Detect which cell encompasses the target text, then output its (x, y) center coordinate. 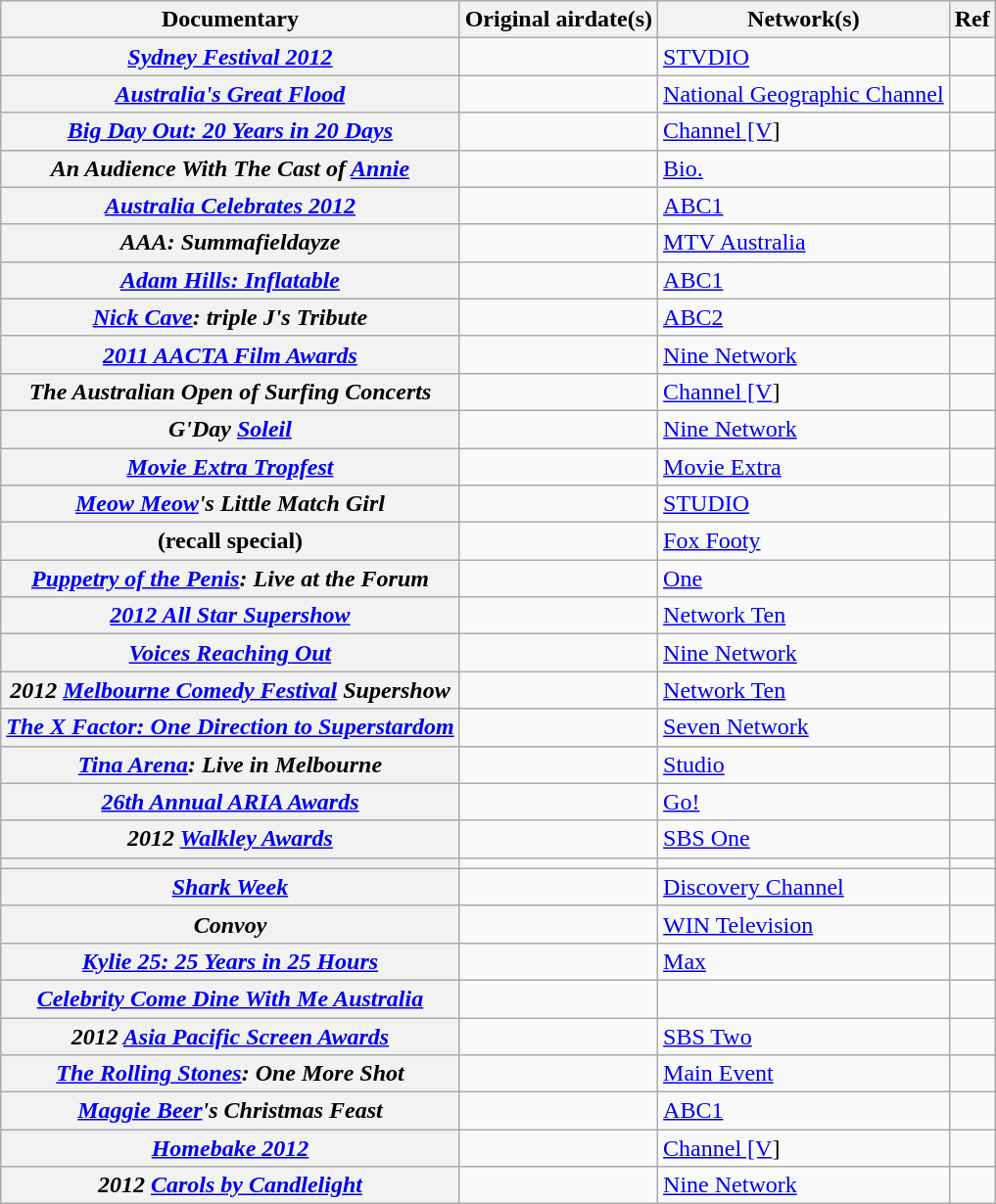
MTV Australia (804, 243)
Discovery Channel (804, 887)
Sydney Festival 2012 (230, 57)
Voices Reaching Out (230, 653)
Studio (804, 764)
National Geographic Channel (804, 94)
ABC2 (804, 317)
SBS Two (804, 1037)
Celebrity Come Dine With Me Australia (230, 998)
Australia Celebrates 2012 (230, 206)
Network(s) (804, 20)
2012 Asia Pacific Screen Awards (230, 1037)
Documentary (230, 20)
2012 All Star Supershow (230, 616)
26th Annual ARIA Awards (230, 802)
Puppetry of the Penis: Live at the Forum (230, 579)
SBS One (804, 839)
Tina Arena: Live in Melbourne (230, 764)
Bio. (804, 168)
Seven Network (804, 727)
Original airdate(s) (558, 20)
Convoy (230, 924)
Shark Week (230, 887)
Movie Extra Tropfest (230, 467)
The Australian Open of Surfing Concerts (230, 392)
An Audience With The Cast of Annie (230, 168)
Homebake 2012 (230, 1148)
Ref (972, 20)
The X Factor: One Direction to Superstardom (230, 727)
(recall special) (230, 541)
Kylie 25: 25 Years in 25 Hours (230, 961)
WIN Television (804, 924)
The Rolling Stones: One More Shot (230, 1074)
Maggie Beer's Christmas Feast (230, 1111)
STVDIO (804, 57)
2011 AACTA Film Awards (230, 354)
Main Event (804, 1074)
G'Day Soleil (230, 429)
2012 Carols by Candlelight (230, 1185)
Adam Hills: Inflatable (230, 280)
Big Day Out: 20 Years in 20 Days (230, 131)
Movie Extra (804, 467)
Go! (804, 802)
One (804, 579)
Nick Cave: triple J's Tribute (230, 317)
Fox Footy (804, 541)
STUDIO (804, 504)
Max (804, 961)
2012 Melbourne Comedy Festival Supershow (230, 690)
Meow Meow's Little Match Girl (230, 504)
2012 Walkley Awards (230, 839)
Australia's Great Flood (230, 94)
AAA: Summafieldayze (230, 243)
